Pinpoint the cell where the given text exists, returning its (X, Y) midpoint coordinate. 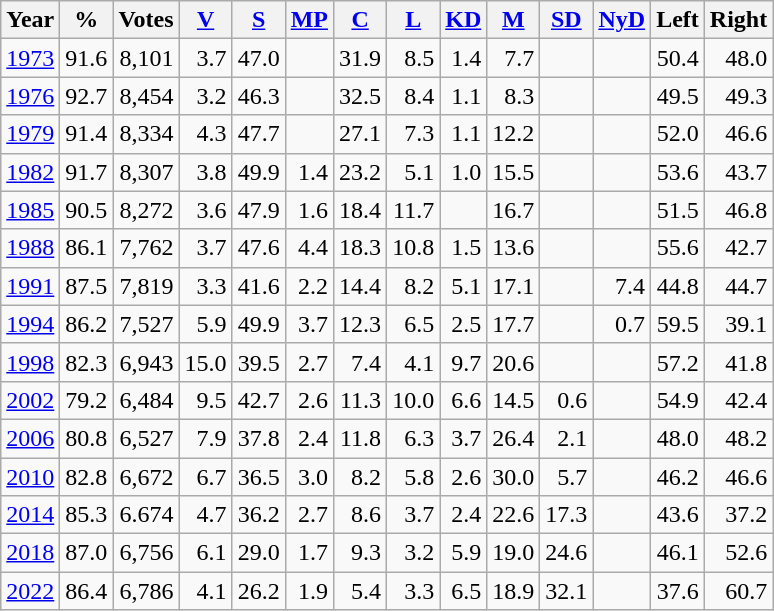
47.6 (258, 248)
85.3 (86, 515)
6,672 (146, 477)
7,819 (146, 286)
1.0 (464, 172)
6.6 (464, 400)
37.6 (678, 591)
Votes (146, 20)
32.5 (360, 96)
6,786 (146, 591)
29.0 (258, 553)
2002 (30, 400)
1998 (30, 362)
S (258, 20)
32.1 (566, 591)
8,454 (146, 96)
24.6 (566, 553)
14.5 (514, 400)
17.7 (514, 324)
2006 (30, 438)
1994 (30, 324)
86.1 (86, 248)
47.0 (258, 58)
82.3 (86, 362)
6.3 (414, 438)
16.7 (514, 210)
91.4 (86, 134)
1979 (30, 134)
23.2 (360, 172)
55.6 (678, 248)
46.2 (678, 477)
4.7 (206, 515)
44.8 (678, 286)
8,307 (146, 172)
6.674 (146, 515)
86.4 (86, 591)
8.4 (414, 96)
10.0 (414, 400)
43.6 (678, 515)
91.7 (86, 172)
2.1 (566, 438)
1976 (30, 96)
12.2 (514, 134)
14.4 (360, 286)
11.3 (360, 400)
8.6 (360, 515)
5.4 (360, 591)
39.1 (738, 324)
46.8 (738, 210)
3.6 (206, 210)
17.3 (566, 515)
86.2 (86, 324)
2.5 (464, 324)
0.7 (622, 324)
15.5 (514, 172)
48.2 (738, 438)
2022 (30, 591)
53.6 (678, 172)
44.7 (738, 286)
60.7 (738, 591)
Left (678, 20)
54.9 (678, 400)
3.0 (309, 477)
% (86, 20)
1.9 (309, 591)
KD (464, 20)
NyD (622, 20)
26.2 (258, 591)
6,527 (146, 438)
59.5 (678, 324)
SD (566, 20)
36.2 (258, 515)
L (414, 20)
46.3 (258, 96)
2014 (30, 515)
20.6 (514, 362)
87.0 (86, 553)
V (206, 20)
MP (309, 20)
2010 (30, 477)
37.8 (258, 438)
87.5 (86, 286)
7.7 (514, 58)
1.6 (309, 210)
7.9 (206, 438)
Right (738, 20)
79.2 (86, 400)
5.8 (414, 477)
13.6 (514, 248)
49.3 (738, 96)
6,756 (146, 553)
8,272 (146, 210)
2018 (30, 553)
31.9 (360, 58)
7,762 (146, 248)
1988 (30, 248)
43.7 (738, 172)
39.5 (258, 362)
80.8 (86, 438)
6,943 (146, 362)
1982 (30, 172)
51.5 (678, 210)
30.0 (514, 477)
18.4 (360, 210)
5.7 (566, 477)
41.8 (738, 362)
8,101 (146, 58)
36.5 (258, 477)
1991 (30, 286)
17.1 (514, 286)
52.6 (738, 553)
92.7 (86, 96)
57.2 (678, 362)
6.7 (206, 477)
4.4 (309, 248)
46.1 (678, 553)
6,484 (146, 400)
18.9 (514, 591)
47.7 (258, 134)
9.5 (206, 400)
M (514, 20)
47.9 (258, 210)
19.0 (514, 553)
10.8 (414, 248)
90.5 (86, 210)
1973 (30, 58)
15.0 (206, 362)
82.8 (86, 477)
8,334 (146, 134)
C (360, 20)
12.3 (360, 324)
27.1 (360, 134)
26.4 (514, 438)
91.6 (86, 58)
37.2 (738, 515)
8.5 (414, 58)
2.2 (309, 286)
8.3 (514, 96)
1.5 (464, 248)
11.7 (414, 210)
22.6 (514, 515)
50.4 (678, 58)
18.3 (360, 248)
7,527 (146, 324)
4.3 (206, 134)
9.7 (464, 362)
1.7 (309, 553)
Year (30, 20)
41.6 (258, 286)
7.3 (414, 134)
1985 (30, 210)
49.5 (678, 96)
52.0 (678, 134)
3.8 (206, 172)
9.3 (360, 553)
42.4 (738, 400)
11.8 (360, 438)
6.1 (206, 553)
0.6 (566, 400)
